Find where the given text appears and provide that cell's center as (x, y) coordinate. 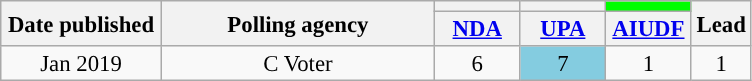
Jan 2019 (82, 64)
6 (477, 64)
UPA (563, 30)
Polling agency (298, 24)
AIUDF (649, 30)
NDA (477, 30)
Date published (82, 24)
7 (563, 64)
C Voter (298, 64)
Lead (721, 24)
